Output the [X, Y] coordinate of the center of the cell containing the given text.  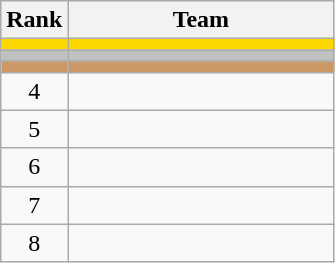
5 [34, 129]
4 [34, 91]
7 [34, 205]
8 [34, 243]
Team [201, 20]
6 [34, 167]
Rank [34, 20]
